Scan for the cell matching the given text and deliver its [x, y] coordinate at center. 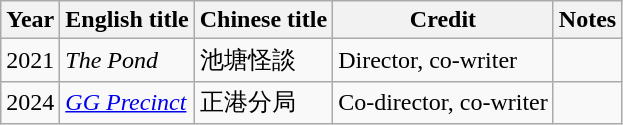
Co-director, co-writer [444, 102]
Notes [587, 20]
2024 [30, 102]
Director, co-writer [444, 60]
正港分局 [263, 102]
2021 [30, 60]
GG Precinct [127, 102]
池塘怪談 [263, 60]
Chinese title [263, 20]
The Pond [127, 60]
Credit [444, 20]
English title [127, 20]
Year [30, 20]
